Return [x, y] of the center of cell containing provided text 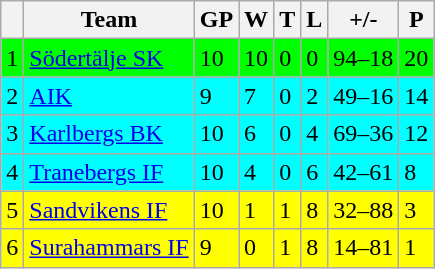
49–16 [364, 96]
Karlbergs BK [109, 134]
+/- [364, 20]
7 [256, 96]
94–18 [364, 58]
20 [416, 58]
T [288, 20]
Tranebergs IF [109, 172]
Sandvikens IF [109, 210]
AIK [109, 96]
42–61 [364, 172]
W [256, 20]
14 [416, 96]
Surahammars IF [109, 248]
Södertälje SK [109, 58]
Team [109, 20]
GP [216, 20]
5 [12, 210]
14–81 [364, 248]
32–88 [364, 210]
P [416, 20]
69–36 [364, 134]
12 [416, 134]
L [314, 20]
